For the text-containing cell, return its midpoint in (X, Y) coordinate format. 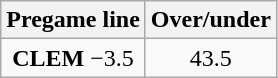
43.5 (210, 58)
Pregame line (74, 20)
Over/under (210, 20)
CLEM −3.5 (74, 58)
